Determine the (x, y) coordinate at the center of the cell enclosing the given text.  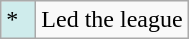
Led the league (112, 20)
* (18, 20)
